Locate the cell with the specified text and output its [x, y] center coordinate. 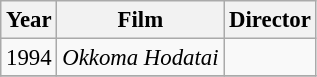
Film [140, 20]
Okkoma Hodatai [140, 58]
1994 [29, 58]
Director [270, 20]
Year [29, 20]
